Detect which cell encompasses the target text, then output its [x, y] center coordinate. 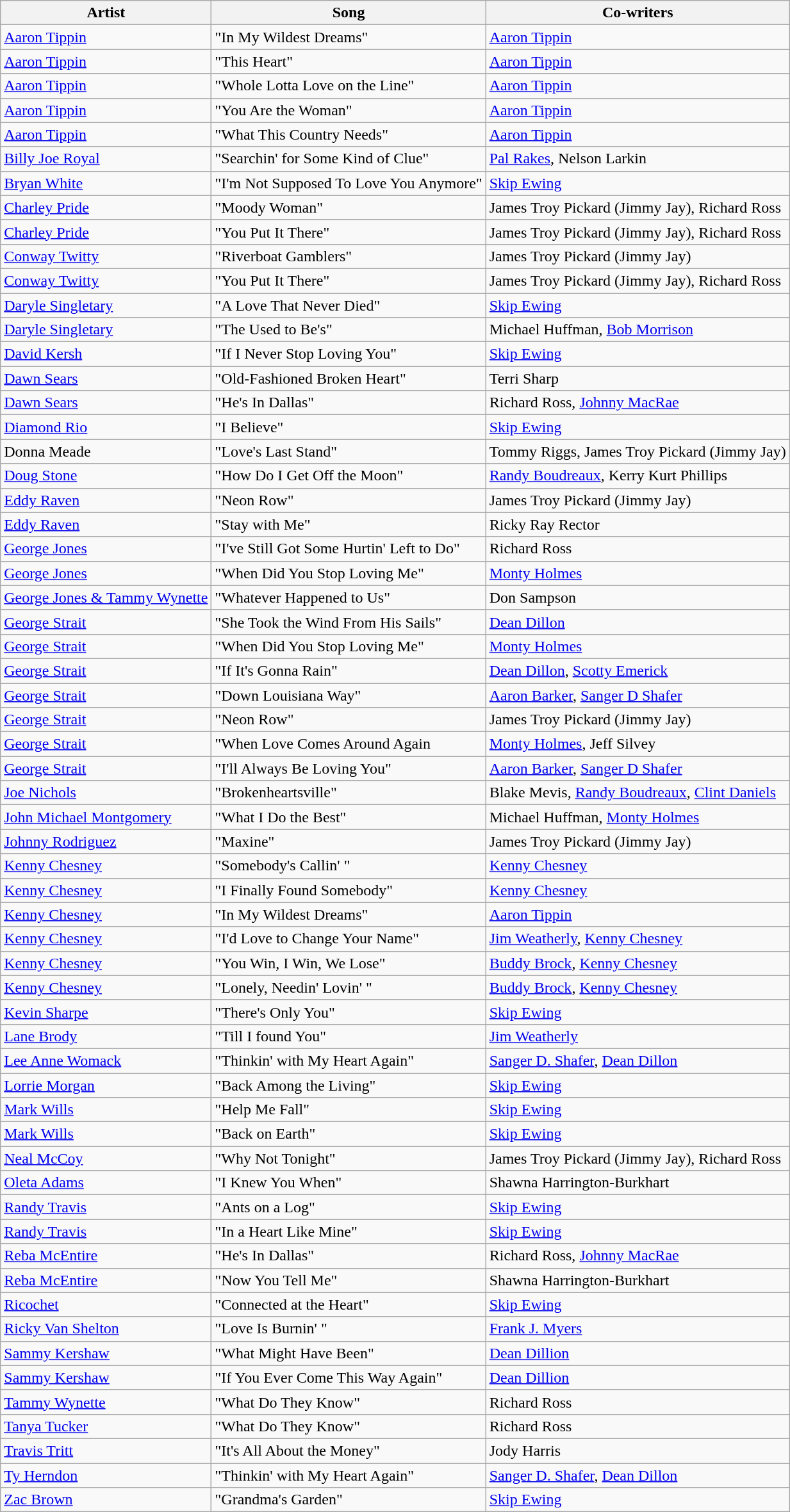
Johnny Rodriguez [106, 841]
"Somebody's Callin' " [349, 866]
"Love's Last Stand" [349, 451]
"I Finally Found Somebody" [349, 890]
Terri Sharp [638, 378]
"Back Among the Living" [349, 1085]
Co-writers [638, 13]
"Connected at the Heart" [349, 1305]
Zac Brown [106, 1500]
"Why Not Tonight" [349, 1158]
"Moody Woman" [349, 207]
"Stay with Me" [349, 524]
"This Heart" [349, 61]
Bryan White [106, 183]
"Brokenheartsville" [349, 793]
"Down Louisiana Way" [349, 695]
"Till I found You" [349, 1036]
John Michael Montgomery [106, 817]
Jody Harris [638, 1451]
"Now You Tell Me" [349, 1280]
George Jones & Tammy Wynette [106, 597]
"What I Do the Best" [349, 817]
Kevin Sharpe [106, 1012]
Lane Brody [106, 1036]
"There's Only You" [349, 1012]
"She Took the Wind From His Sails" [349, 622]
Diamond Rio [106, 427]
Ricochet [106, 1305]
"Old-Fashioned Broken Heart" [349, 378]
"If I Never Stop Loving You" [349, 354]
Ricky Van Shelton [106, 1329]
"Help Me Fall" [349, 1110]
Frank J. Myers [638, 1329]
Neal McCoy [106, 1158]
Dean Dillon, Scotty Emerick [638, 671]
"Love Is Burnin' " [349, 1329]
"If You Ever Come This Way Again" [349, 1378]
Ricky Ray Rector [638, 524]
"You Are the Woman" [349, 110]
Michael Huffman, Monty Holmes [638, 817]
Lee Anne Womack [106, 1061]
Dean Dillon [638, 622]
Doug Stone [106, 476]
"What This Country Needs" [349, 134]
"You Win, I Win, We Lose" [349, 963]
Tanya Tucker [106, 1426]
Billy Joe Royal [106, 159]
"Riverboat Gamblers" [349, 256]
Blake Mevis, Randy Boudreaux, Clint Daniels [638, 793]
"I Knew You When" [349, 1183]
Jim Weatherly, Kenny Chesney [638, 939]
Don Sampson [638, 597]
"I Believe" [349, 427]
"I'd Love to Change Your Name" [349, 939]
"If It's Gonna Rain" [349, 671]
Song [349, 13]
"Lonely, Needin' Lovin' " [349, 988]
"Grandma's Garden" [349, 1500]
"I've Still Got Some Hurtin' Left to Do" [349, 549]
"Searchin' for Some Kind of Clue" [349, 159]
"The Used to Be's" [349, 330]
Donna Meade [106, 451]
Artist [106, 13]
Monty Holmes, Jeff Silvey [638, 744]
"I'm Not Supposed To Love You Anymore" [349, 183]
Michael Huffman, Bob Morrison [638, 330]
"Whole Lotta Love on the Line" [349, 86]
"Back on Earth" [349, 1134]
"It's All About the Money" [349, 1451]
"Ants on a Log" [349, 1207]
"Whatever Happened to Us" [349, 597]
"What Might Have Been" [349, 1353]
"Maxine" [349, 841]
"When Love Comes Around Again [349, 744]
David Kersh [106, 354]
Travis Tritt [106, 1451]
Pal Rakes, Nelson Larkin [638, 159]
"I'll Always Be Loving You" [349, 768]
Ty Herndon [106, 1475]
"How Do I Get Off the Moon" [349, 476]
"A Love That Never Died" [349, 305]
Randy Boudreaux, Kerry Kurt Phillips [638, 476]
Tommy Riggs, James Troy Pickard (Jimmy Jay) [638, 451]
Oleta Adams [106, 1183]
Tammy Wynette [106, 1402]
"In a Heart Like Mine" [349, 1232]
Jim Weatherly [638, 1036]
Joe Nichols [106, 793]
Lorrie Morgan [106, 1085]
